From the cell containing the given text, extract its center point as [x, y] coordinate. 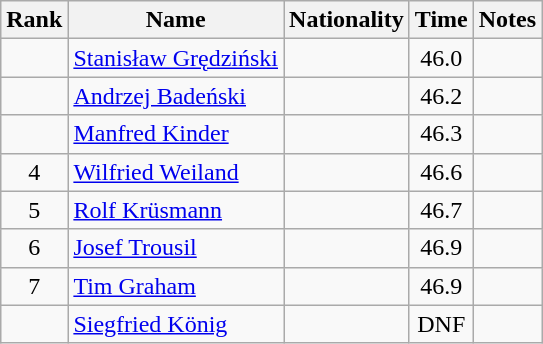
Notes [507, 20]
46.3 [441, 134]
Manfred Kinder [176, 134]
4 [34, 172]
6 [34, 248]
Nationality [347, 20]
Josef Trousil [176, 248]
Time [441, 20]
5 [34, 210]
Tim Graham [176, 286]
Wilfried Weiland [176, 172]
46.0 [441, 58]
Rank [34, 20]
Name [176, 20]
DNF [441, 324]
7 [34, 286]
46.2 [441, 96]
Rolf Krüsmann [176, 210]
Siegfried König [176, 324]
Andrzej Badeński [176, 96]
Stanisław Grędziński [176, 58]
46.7 [441, 210]
46.6 [441, 172]
